Identify which cell holds the provided text, then report its (x, y) central coordinate. 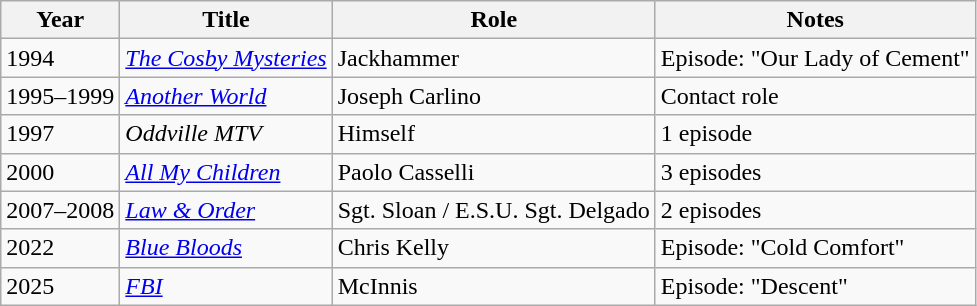
Episode: "Cold Comfort" (815, 248)
Blue Bloods (226, 248)
Year (60, 20)
3 episodes (815, 172)
FBI (226, 286)
Joseph Carlino (494, 96)
Contact role (815, 96)
2022 (60, 248)
2007–2008 (60, 210)
2025 (60, 286)
All My Children (226, 172)
Title (226, 20)
1995–1999 (60, 96)
The Cosby Mysteries (226, 58)
Paolo Casselli (494, 172)
McInnis (494, 286)
Notes (815, 20)
Oddville MTV (226, 134)
1997 (60, 134)
Jackhammer (494, 58)
Episode: "Our Lady of Cement" (815, 58)
Role (494, 20)
Himself (494, 134)
1 episode (815, 134)
Episode: "Descent" (815, 286)
2000 (60, 172)
Law & Order (226, 210)
1994 (60, 58)
2 episodes (815, 210)
Chris Kelly (494, 248)
Sgt. Sloan / E.S.U. Sgt. Delgado (494, 210)
Another World (226, 96)
